From the cell containing the given text, extract its center point as [x, y] coordinate. 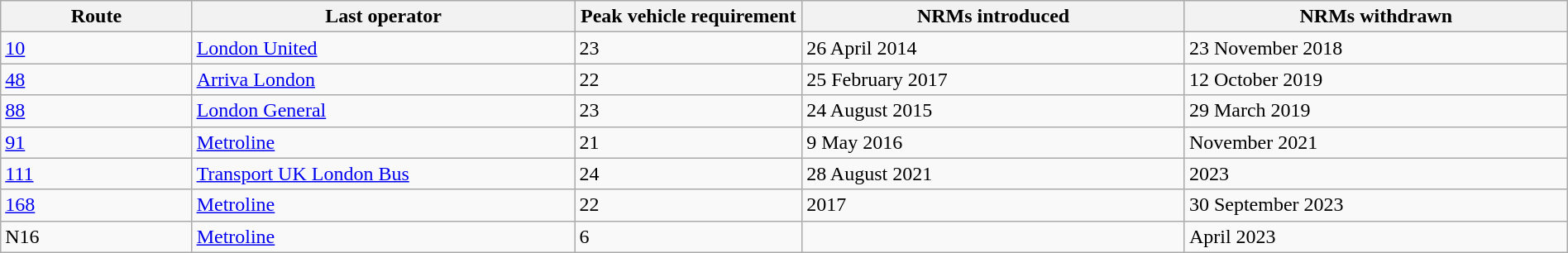
29 March 2019 [1376, 111]
Peak vehicle requirement [688, 17]
2017 [994, 205]
26 April 2014 [994, 48]
111 [96, 174]
Last operator [384, 17]
91 [96, 142]
88 [96, 111]
NRMs introduced [994, 17]
November 2021 [1376, 142]
London United [384, 48]
12 October 2019 [1376, 79]
Arriva London [384, 79]
23 November 2018 [1376, 48]
25 February 2017 [994, 79]
28 August 2021 [994, 174]
24 [688, 174]
Transport UK London Bus [384, 174]
April 2023 [1376, 236]
NRMs withdrawn [1376, 17]
168 [96, 205]
48 [96, 79]
10 [96, 48]
Route [96, 17]
N16 [96, 236]
21 [688, 142]
30 September 2023 [1376, 205]
2023 [1376, 174]
9 May 2016 [994, 142]
24 August 2015 [994, 111]
6 [688, 236]
London General [384, 111]
